Identify which cell holds the provided text, then report its (x, y) central coordinate. 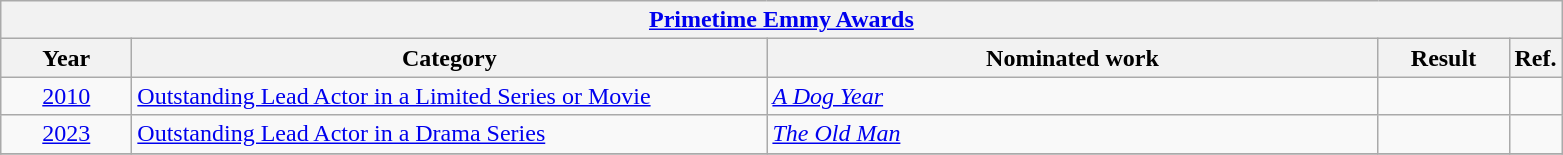
Nominated work (1072, 58)
Category (450, 58)
Outstanding Lead Actor in a Limited Series or Movie (450, 96)
A Dog Year (1072, 96)
Primetime Emmy Awards (782, 20)
The Old Man (1072, 134)
Ref. (1536, 58)
2010 (66, 96)
2023 (66, 134)
Year (66, 58)
Result (1444, 58)
Outstanding Lead Actor in a Drama Series (450, 134)
